Detect which cell encompasses the target text, then output its [X, Y] center coordinate. 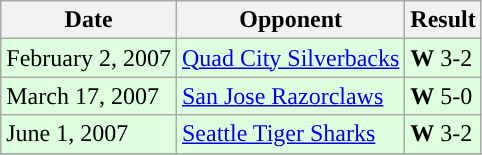
Date [89, 20]
Quad City Silverbacks [290, 58]
February 2, 2007 [89, 58]
Seattle Tiger Sharks [290, 134]
San Jose Razorclaws [290, 96]
Opponent [290, 20]
June 1, 2007 [89, 134]
March 17, 2007 [89, 96]
W 5-0 [443, 96]
Result [443, 20]
